Scan for the cell matching the given text and deliver its [x, y] coordinate at center. 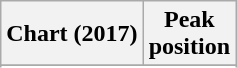
Peak position [189, 34]
Chart (2017) [72, 34]
